Extract the [x, y] coordinate from the center of the cell holding the provided text.  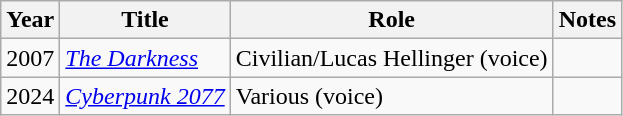
Cyberpunk 2077 [145, 96]
The Darkness [145, 58]
Notes [587, 20]
Various (voice) [392, 96]
Year [30, 20]
Civilian/Lucas Hellinger (voice) [392, 58]
2024 [30, 96]
Title [145, 20]
2007 [30, 58]
Role [392, 20]
